Return the [X, Y] coordinate for the center point of the cell that contains the specified text.  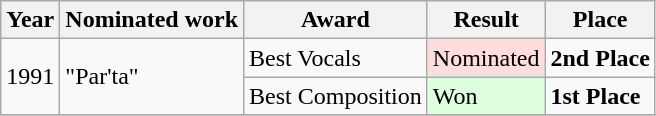
Nominated [486, 58]
2nd Place [600, 58]
Award [336, 20]
"Par'ta" [152, 77]
1st Place [600, 96]
Result [486, 20]
Best Composition [336, 96]
Won [486, 96]
Year [30, 20]
Nominated work [152, 20]
1991 [30, 77]
Best Vocals [336, 58]
Place [600, 20]
